Determine the [X, Y] coordinate at the center of the cell enclosing the given text.  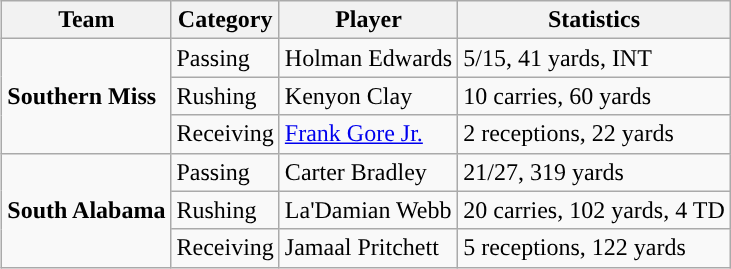
10 carries, 60 yards [594, 96]
Player [368, 20]
Southern Miss [86, 96]
Team [86, 20]
20 carries, 102 yards, 4 TD [594, 210]
5/15, 41 yards, INT [594, 58]
21/27, 319 yards [594, 172]
Jamaal Pritchett [368, 248]
South Alabama [86, 210]
5 receptions, 122 yards [594, 248]
Frank Gore Jr. [368, 134]
Carter Bradley [368, 172]
Holman Edwards [368, 58]
Category [225, 20]
La'Damian Webb [368, 210]
Kenyon Clay [368, 96]
2 receptions, 22 yards [594, 134]
Statistics [594, 20]
